From the cell containing the given text, extract its center point as (X, Y) coordinate. 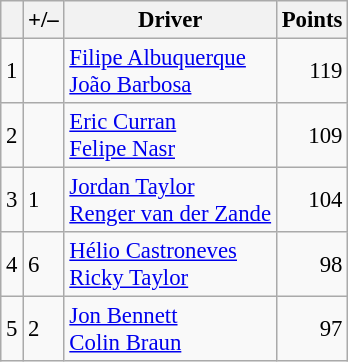
3 (12, 200)
Eric Curran Felipe Nasr (170, 136)
109 (312, 136)
6 (44, 264)
Filipe Albuquerque João Barbosa (170, 72)
Driver (170, 20)
5 (12, 330)
97 (312, 330)
98 (312, 264)
104 (312, 200)
119 (312, 72)
+/– (44, 20)
Hélio Castroneves Ricky Taylor (170, 264)
Jordan Taylor Renger van der Zande (170, 200)
Jon Bennett Colin Braun (170, 330)
4 (12, 264)
Points (312, 20)
